Capture the cell that displays the provided text and extract its [X, Y] central coordinate. 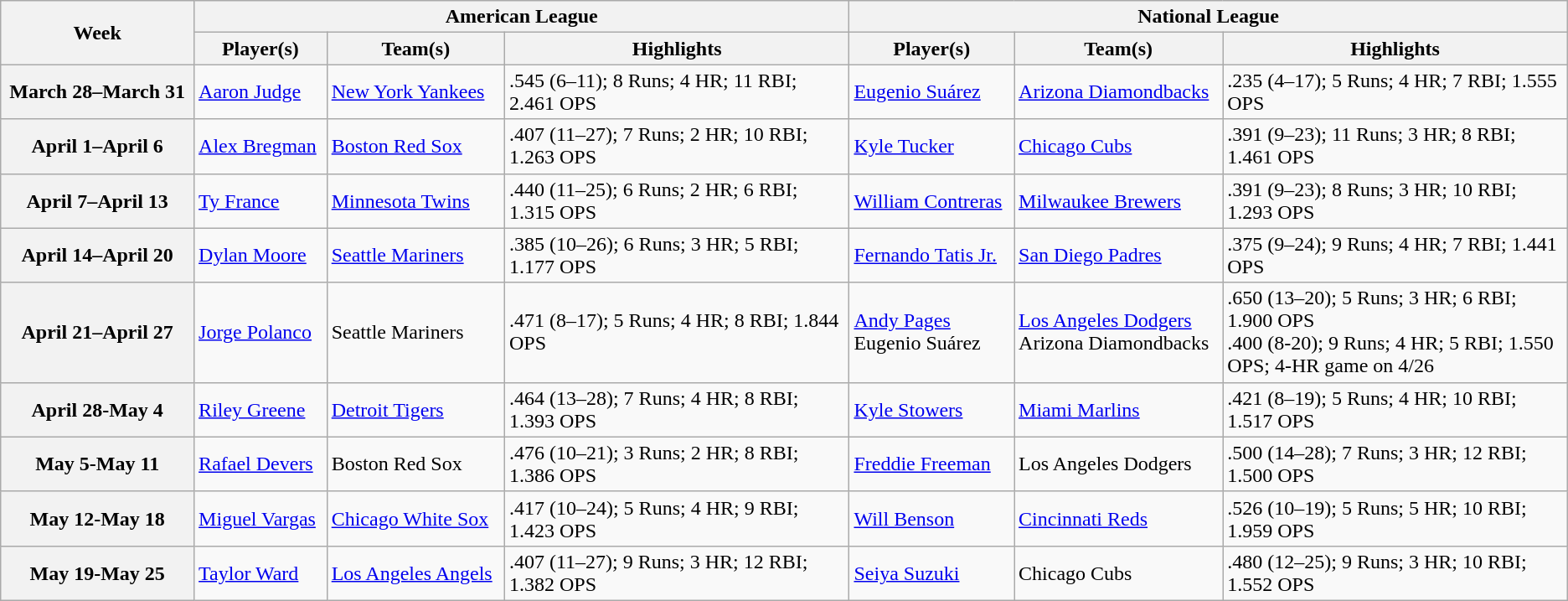
.407 (11–27); 7 Runs; 2 HR; 10 RBI; 1.263 OPS [677, 146]
.385 (10–26); 6 Runs; 3 HR; 5 RBI; 1.177 OPS [677, 255]
Freddie Freeman [931, 464]
Alex Bregman [261, 146]
Will Benson [931, 518]
.421 (8–19); 5 Runs; 4 HR; 10 RBI; 1.517 OPS [1395, 409]
April 1–April 6 [97, 146]
.391 (9–23); 8 Runs; 3 HR; 10 RBI; 1.293 OPS [1395, 201]
William Contreras [931, 201]
April 7–April 13 [97, 201]
March 28–March 31 [97, 92]
Fernando Tatis Jr. [931, 255]
Eugenio Suárez [931, 92]
Detroit Tigers [415, 409]
Los Angeles Dodgers [1119, 464]
.545 (6–11); 8 Runs; 4 HR; 11 RBI; 2.461 OPS [677, 92]
Kyle Stowers [931, 409]
.480 (12–25); 9 Runs; 3 HR; 10 RBI; 1.552 OPS [1395, 573]
American League [522, 17]
.391 (9–23); 11 Runs; 3 HR; 8 RBI; 1.461 OPS [1395, 146]
Taylor Ward [261, 573]
Riley Greene [261, 409]
Dylan Moore [261, 255]
Week [97, 33]
.476 (10–21); 3 Runs; 2 HR; 8 RBI; 1.386 OPS [677, 464]
Jorge Polanco [261, 332]
Kyle Tucker [931, 146]
Minnesota Twins [415, 201]
Los Angeles Angels [415, 573]
.464 (13–28); 7 Runs; 4 HR; 8 RBI; 1.393 OPS [677, 409]
Andy PagesEugenio Suárez [931, 332]
May 12-May 18 [97, 518]
April 14–April 20 [97, 255]
April 21–April 27 [97, 332]
Los Angeles DodgersArizona Diamondbacks [1119, 332]
.375 (9–24); 9 Runs; 4 HR; 7 RBI; 1.441 OPS [1395, 255]
.526 (10–19); 5 Runs; 5 HR; 10 RBI; 1.959 OPS [1395, 518]
.500 (14–28); 7 Runs; 3 HR; 12 RBI; 1.500 OPS [1395, 464]
Miami Marlins [1119, 409]
Chicago White Sox [415, 518]
May 19-May 25 [97, 573]
.417 (10–24); 5 Runs; 4 HR; 9 RBI; 1.423 OPS [677, 518]
.471 (8–17); 5 Runs; 4 HR; 8 RBI; 1.844 OPS [677, 332]
Aaron Judge [261, 92]
Ty France [261, 201]
Cincinnati Reds [1119, 518]
April 28-May 4 [97, 409]
San Diego Padres [1119, 255]
.650 (13–20); 5 Runs; 3 HR; 6 RBI; 1.900 OPS.400 (8-20); 9 Runs; 4 HR; 5 RBI; 1.550 OPS; 4-HR game on 4/26 [1395, 332]
May 5-May 11 [97, 464]
Rafael Devers [261, 464]
Miguel Vargas [261, 518]
Milwaukee Brewers [1119, 201]
Arizona Diamondbacks [1119, 92]
.235 (4–17); 5 Runs; 4 HR; 7 RBI; 1.555 OPS [1395, 92]
Seiya Suzuki [931, 573]
.440 (11–25); 6 Runs; 2 HR; 6 RBI; 1.315 OPS [677, 201]
New York Yankees [415, 92]
National League [1208, 17]
.407 (11–27); 9 Runs; 3 HR; 12 RBI; 1.382 OPS [677, 573]
